Provide the [X, Y] coordinate of the cell's center where the given text is located.  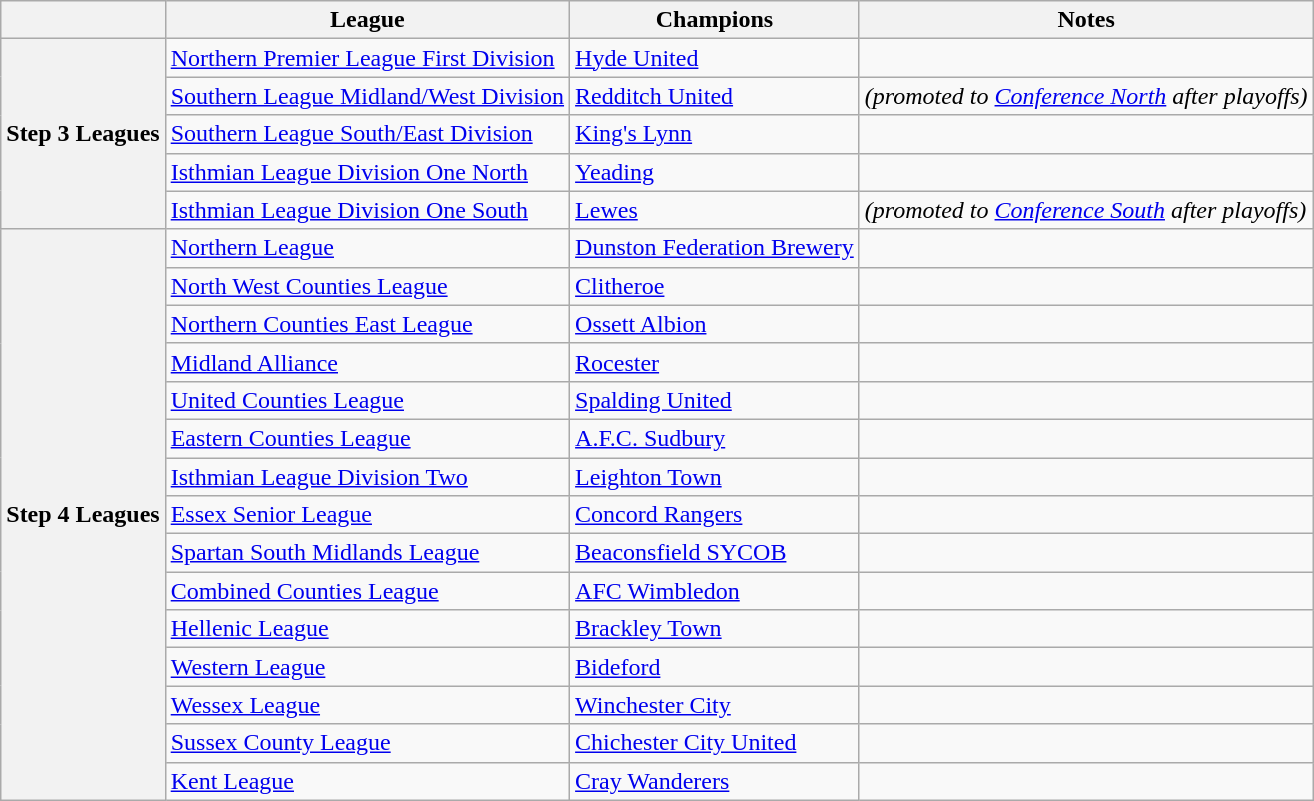
Bideford [715, 667]
AFC Wimbledon [715, 591]
A.F.C. Sudbury [715, 438]
North West Counties League [367, 286]
Champions [715, 20]
Redditch United [715, 96]
Clitheroe [715, 286]
(promoted to Conference North after playoffs) [1086, 96]
Rocester [715, 362]
Western League [367, 667]
United Counties League [367, 400]
Southern League Midland/West Division [367, 96]
Spartan South Midlands League [367, 553]
Lewes [715, 210]
Ossett Albion [715, 324]
Essex Senior League [367, 515]
Winchester City [715, 705]
Combined Counties League [367, 591]
Leighton Town [715, 477]
Yeading [715, 172]
Notes [1086, 20]
Northern Premier League First Division [367, 58]
Northern Counties East League [367, 324]
Dunston Federation Brewery [715, 248]
Kent League [367, 781]
Midland Alliance [367, 362]
Cray Wanderers [715, 781]
Step 4 Leagues [83, 514]
League [367, 20]
Spalding United [715, 400]
Northern League [367, 248]
Wessex League [367, 705]
Isthmian League Division Two [367, 477]
Step 3 Leagues [83, 134]
Isthmian League Division One North [367, 172]
(promoted to Conference South after playoffs) [1086, 210]
Sussex County League [367, 743]
Eastern Counties League [367, 438]
King's Lynn [715, 134]
Isthmian League Division One South [367, 210]
Hyde United [715, 58]
Chichester City United [715, 743]
Hellenic League [367, 629]
Concord Rangers [715, 515]
Brackley Town [715, 629]
Beaconsfield SYCOB [715, 553]
Southern League South/East Division [367, 134]
